From the cell containing the given text, extract its center point as [X, Y] coordinate. 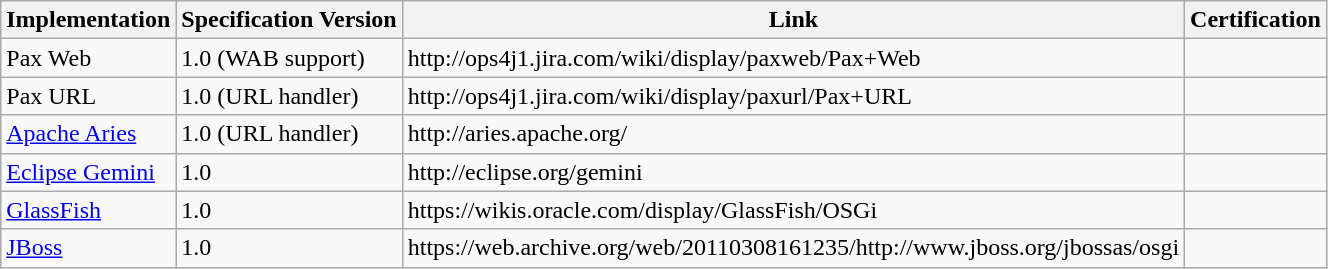
Pax URL [88, 96]
https://wikis.oracle.com/display/GlassFish/OSGi [793, 210]
http://aries.apache.org/ [793, 134]
GlassFish [88, 210]
Apache Aries [88, 134]
Pax Web [88, 58]
Specification Version [289, 20]
1.0 (WAB support) [289, 58]
Link [793, 20]
http://ops4j1.jira.com/wiki/display/paxweb/Pax+Web [793, 58]
Certification [1256, 20]
JBoss [88, 248]
Eclipse Gemini [88, 172]
http://ops4j1.jira.com/wiki/display/paxurl/Pax+URL [793, 96]
https://web.archive.org/web/20110308161235/http://www.jboss.org/jbossas/osgi [793, 248]
Implementation [88, 20]
http://eclipse.org/gemini [793, 172]
